Output the (x, y) coordinate of the center of the cell containing the given text.  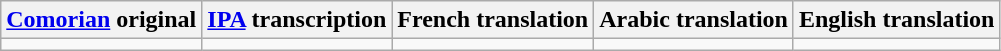
English translation (896, 20)
IPA transcription (297, 20)
Comorian original (102, 20)
French translation (493, 20)
Arabic translation (694, 20)
